Search for the cell housing the specified text and yield its [X, Y] center coordinate. 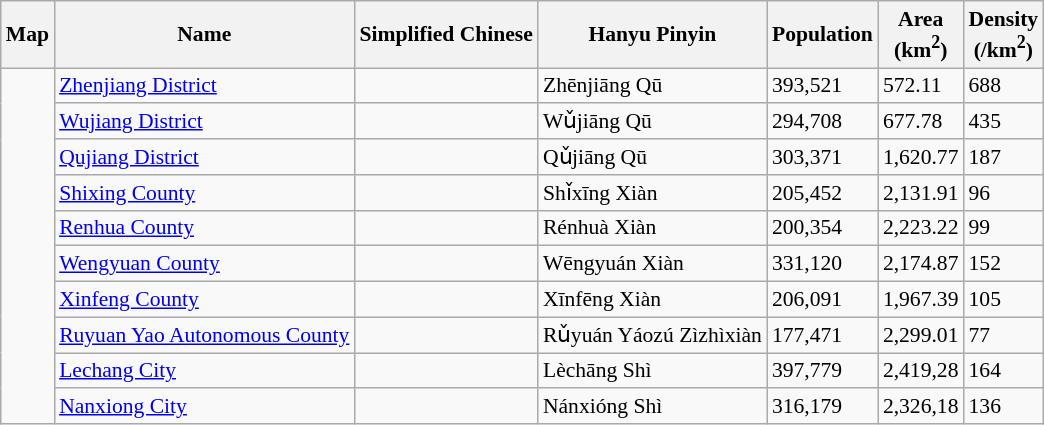
572.11 [921, 86]
677.78 [921, 122]
2,419,28 [921, 371]
206,091 [822, 300]
Shǐxīng Xiàn [652, 193]
Lèchāng Shì [652, 371]
397,779 [822, 371]
105 [1004, 300]
164 [1004, 371]
Nánxióng Shì [652, 407]
Zhenjiang District [204, 86]
205,452 [822, 193]
393,521 [822, 86]
2,223.22 [921, 228]
136 [1004, 407]
187 [1004, 157]
2,326,18 [921, 407]
96 [1004, 193]
77 [1004, 335]
200,354 [822, 228]
Nanxiong City [204, 407]
Wengyuan County [204, 264]
303,371 [822, 157]
152 [1004, 264]
Map [28, 34]
Rénhuà Xiàn [652, 228]
Rǔyuán Yáozú Zìzhìxiàn [652, 335]
2,174.87 [921, 264]
99 [1004, 228]
Hanyu Pinyin [652, 34]
2,299.01 [921, 335]
294,708 [822, 122]
Lechang City [204, 371]
Area(km2) [921, 34]
2,131.91 [921, 193]
Ruyuan Yao Autonomous County [204, 335]
Simplified Chinese [446, 34]
Zhēnjiāng Qū [652, 86]
331,120 [822, 264]
Xinfeng County [204, 300]
Name [204, 34]
Renhua County [204, 228]
Wǔjiāng Qū [652, 122]
1,967.39 [921, 300]
Shixing County [204, 193]
Qǔjiāng Qū [652, 157]
177,471 [822, 335]
Wēngyuán Xiàn [652, 264]
316,179 [822, 407]
Population [822, 34]
Wujiang District [204, 122]
Qujiang District [204, 157]
1,620.77 [921, 157]
435 [1004, 122]
Density(/km2) [1004, 34]
Xīnfēng Xiàn [652, 300]
688 [1004, 86]
